Capture the cell that displays the provided text and extract its (X, Y) central coordinate. 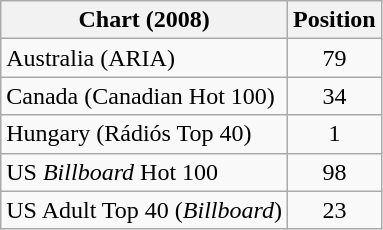
Australia (ARIA) (144, 58)
Hungary (Rádiós Top 40) (144, 134)
34 (335, 96)
US Adult Top 40 (Billboard) (144, 210)
Position (335, 20)
Canada (Canadian Hot 100) (144, 96)
79 (335, 58)
1 (335, 134)
US Billboard Hot 100 (144, 172)
23 (335, 210)
98 (335, 172)
Chart (2008) (144, 20)
